Return (X, Y) of the center of cell containing provided text 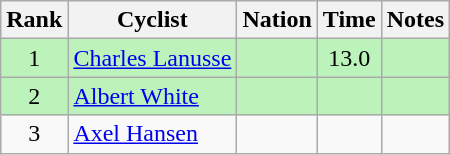
3 (34, 134)
Axel Hansen (152, 134)
1 (34, 58)
Charles Lanusse (152, 58)
2 (34, 96)
Nation (277, 20)
Albert White (152, 96)
Rank (34, 20)
Notes (415, 20)
Time (349, 20)
13.0 (349, 58)
Cyclist (152, 20)
